Search for the cell housing the specified text and yield its (X, Y) center coordinate. 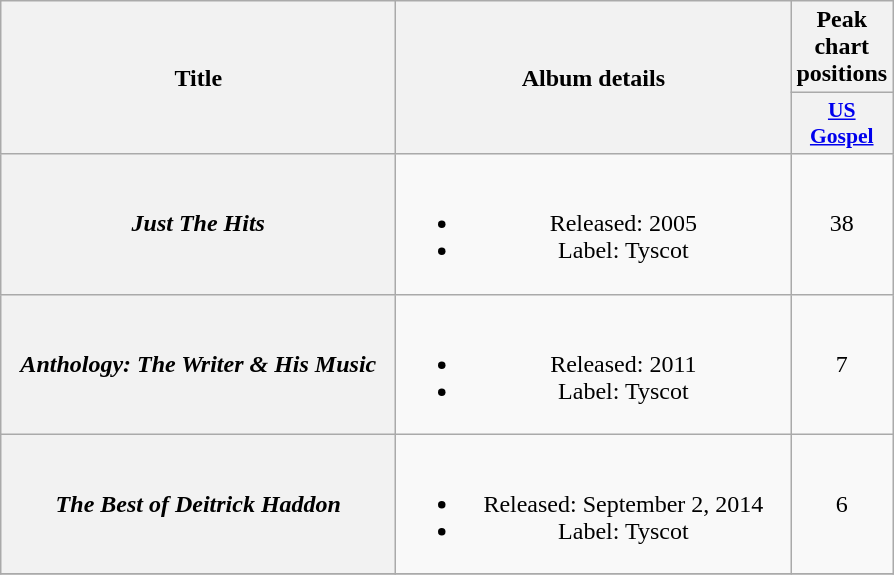
38 (842, 224)
USGospel (842, 124)
Released: 2005Label: Tyscot (594, 224)
Title (198, 78)
The Best of Deitrick Haddon (198, 504)
6 (842, 504)
Just The Hits (198, 224)
Released: September 2, 2014Label: Tyscot (594, 504)
Released: 2011Label: Tyscot (594, 364)
Peak chart positions (842, 47)
7 (842, 364)
Album details (594, 78)
Anthology: The Writer & His Music (198, 364)
